Locate the cell with the specified text and output its [x, y] center coordinate. 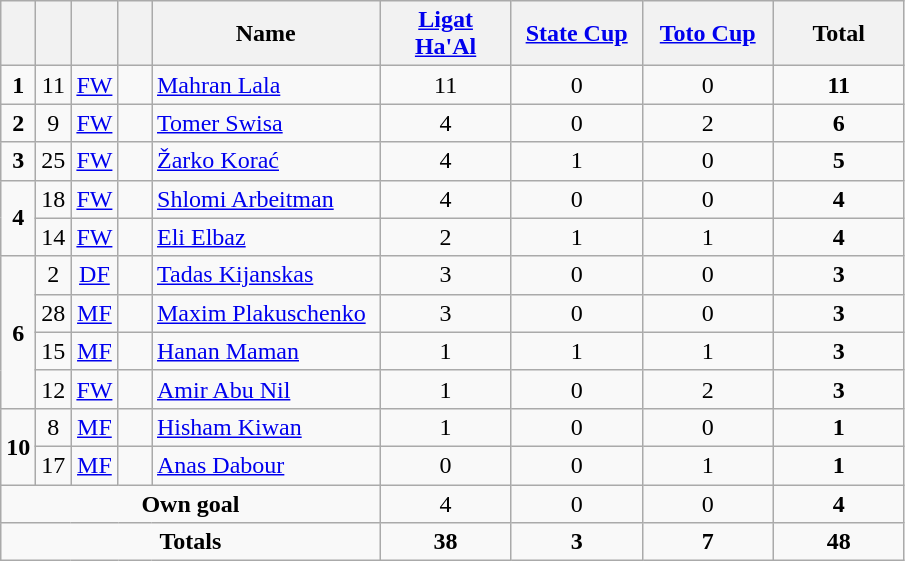
10 [18, 446]
Eli Elbaz [266, 237]
Ligat Ha'Al [446, 34]
Totals [190, 542]
25 [54, 161]
Hanan Maman [266, 351]
Maxim Plakuschenko [266, 313]
Žarko Korać [266, 161]
17 [54, 465]
Tadas Kijanskas [266, 275]
Anas Dabour [266, 465]
DF [94, 275]
15 [54, 351]
Tomer Swisa [266, 123]
Mahran Lala [266, 85]
Name [266, 34]
Hisham Kiwan [266, 427]
State Cup [576, 34]
7 [708, 542]
28 [54, 313]
Toto Cup [708, 34]
Shlomi Arbeitman [266, 199]
38 [446, 542]
Total [838, 34]
Own goal [190, 503]
12 [54, 389]
18 [54, 199]
9 [54, 123]
48 [838, 542]
5 [838, 161]
Amir Abu Nil [266, 389]
8 [54, 427]
14 [54, 237]
